Search for the cell housing the specified text and yield its (X, Y) center coordinate. 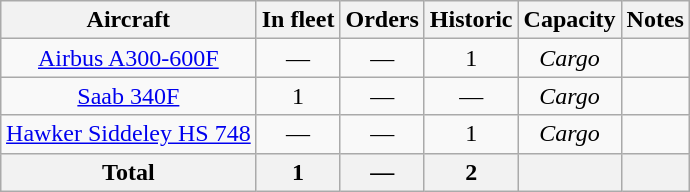
Total (129, 172)
Airbus A300-600F (129, 58)
Notes (655, 20)
2 (471, 172)
Saab 340F (129, 96)
Hawker Siddeley HS 748 (129, 134)
In fleet (298, 20)
Aircraft (129, 20)
Historic (471, 20)
Capacity (570, 20)
Orders (382, 20)
